Determine the (x, y) coordinate at the center of the cell enclosing the given text.  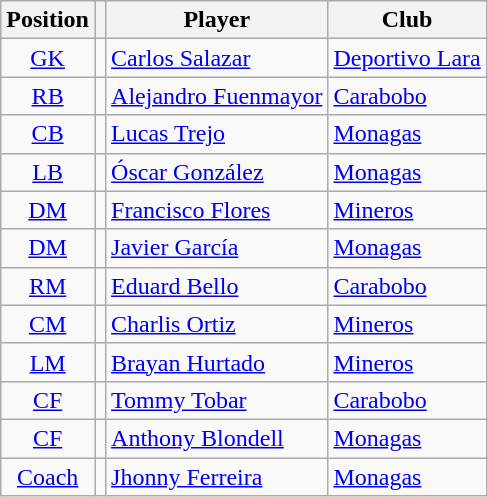
Eduard Bello (217, 286)
CB (48, 134)
Alejandro Fuenmayor (217, 96)
CM (48, 324)
Position (48, 20)
Coach (48, 477)
Javier García (217, 248)
Carlos Salazar (217, 58)
Brayan Hurtado (217, 362)
Óscar González (217, 172)
LM (48, 362)
Club (407, 20)
Jhonny Ferreira (217, 477)
LB (48, 172)
RB (48, 96)
GK (48, 58)
Francisco Flores (217, 210)
Anthony Blondell (217, 438)
Charlis Ortiz (217, 324)
Deportivo Lara (407, 58)
Lucas Trejo (217, 134)
Player (217, 20)
Tommy Tobar (217, 400)
RM (48, 286)
